Output the [X, Y] coordinate of the center of the cell containing the given text.  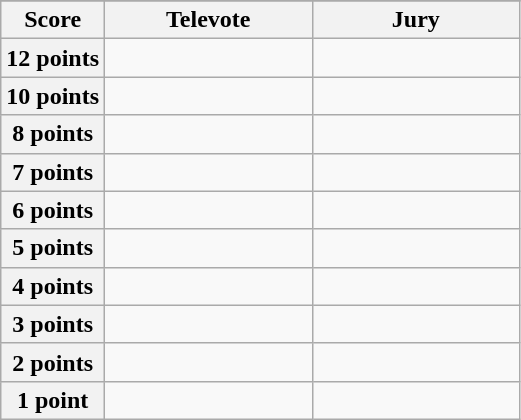
Televote [209, 20]
1 point [53, 400]
3 points [53, 324]
10 points [53, 96]
12 points [53, 58]
8 points [53, 134]
2 points [53, 362]
Score [53, 20]
Jury [416, 20]
7 points [53, 172]
5 points [53, 248]
4 points [53, 286]
6 points [53, 210]
